Provide the (x, y) coordinate of the cell's center where the given text is located.  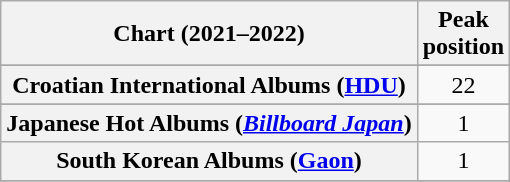
South Korean Albums (Gaon) (209, 161)
Japanese Hot Albums (Billboard Japan) (209, 123)
22 (463, 85)
Chart (2021–2022) (209, 34)
Croatian International Albums (HDU) (209, 85)
Peakposition (463, 34)
